Identify which cell holds the provided text, then report its [x, y] central coordinate. 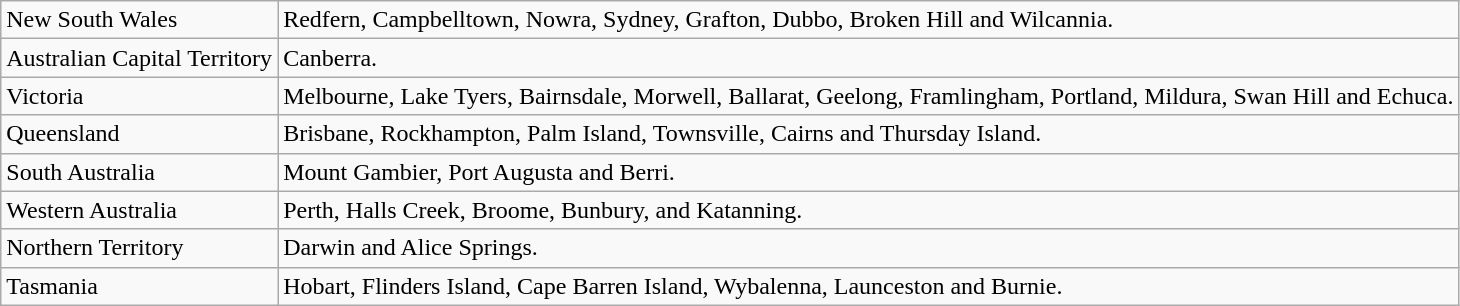
Victoria [140, 96]
South Australia [140, 172]
Australian Capital Territory [140, 58]
Canberra. [868, 58]
New South Wales [140, 20]
Western Australia [140, 210]
Northern Territory [140, 248]
Hobart, Flinders Island, Cape Barren Island, Wybalenna, Launceston and Burnie. [868, 286]
Perth, Halls Creek, Broome, Bunbury, and Katanning. [868, 210]
Queensland [140, 134]
Tasmania [140, 286]
Redfern, Campbelltown, Nowra, Sydney, Grafton, Dubbo, Broken Hill and Wilcannia. [868, 20]
Darwin and Alice Springs. [868, 248]
Mount Gambier, Port Augusta and Berri. [868, 172]
Brisbane, Rockhampton, Palm Island, Townsville, Cairns and Thursday Island. [868, 134]
Melbourne, Lake Tyers, Bairnsdale, Morwell, Ballarat, Geelong, Framlingham, Portland, Mildura, Swan Hill and Echuca. [868, 96]
